Capture the cell that displays the provided text and extract its [x, y] central coordinate. 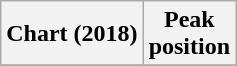
Chart (2018) [72, 34]
Peakposition [189, 34]
